Return [x, y] of the center of cell containing provided text 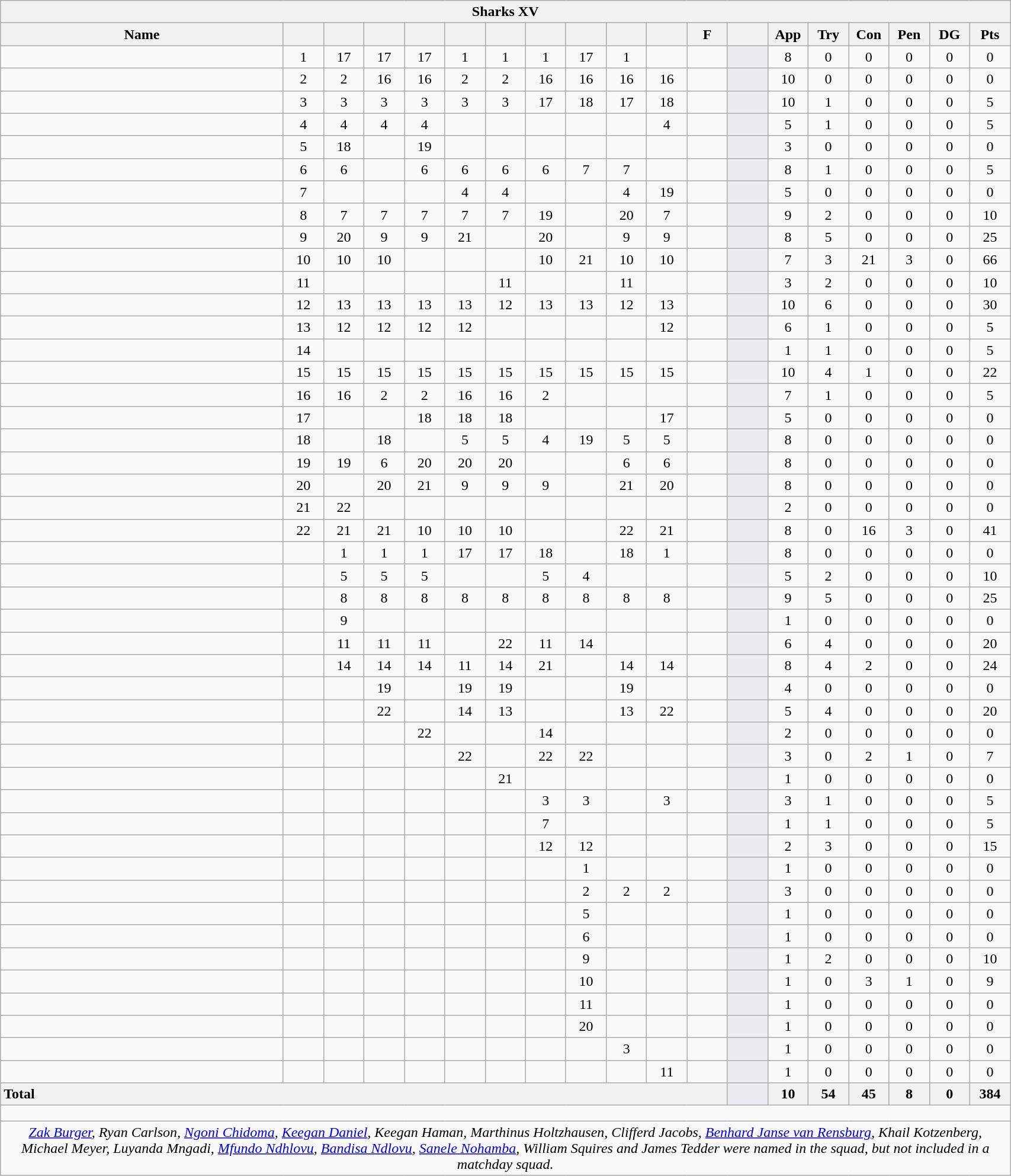
Sharks XV [506, 12]
App [788, 34]
Name [142, 34]
Pts [990, 34]
24 [990, 666]
Pen [909, 34]
30 [990, 305]
54 [829, 1094]
66 [990, 259]
Try [829, 34]
384 [990, 1094]
F [707, 34]
41 [990, 530]
Con [869, 34]
DG [949, 34]
45 [869, 1094]
Total [364, 1094]
